Capture the cell that displays the provided text and extract its (X, Y) central coordinate. 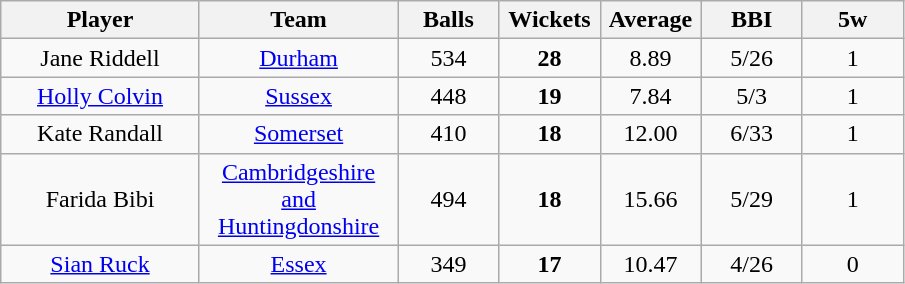
5/29 (752, 199)
Player (100, 20)
17 (550, 264)
6/33 (752, 134)
448 (448, 96)
Farida Bibi (100, 199)
Wickets (550, 20)
Average (650, 20)
7.84 (650, 96)
19 (550, 96)
410 (448, 134)
Cambridgeshire and Huntingdonshire (298, 199)
494 (448, 199)
5w (852, 20)
Balls (448, 20)
Kate Randall (100, 134)
534 (448, 58)
4/26 (752, 264)
15.66 (650, 199)
Sian Ruck (100, 264)
8.89 (650, 58)
349 (448, 264)
0 (852, 264)
12.00 (650, 134)
Sussex (298, 96)
Durham (298, 58)
Jane Riddell (100, 58)
Essex (298, 264)
Team (298, 20)
5/3 (752, 96)
Holly Colvin (100, 96)
28 (550, 58)
10.47 (650, 264)
BBI (752, 20)
Somerset (298, 134)
5/26 (752, 58)
